Capture the cell that displays the provided text and extract its [X, Y] central coordinate. 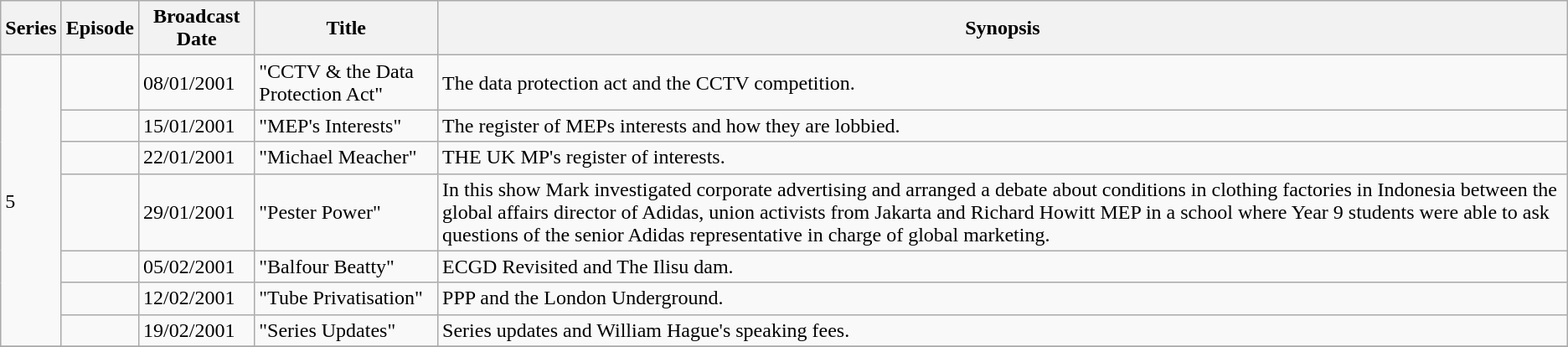
08/01/2001 [197, 82]
"Pester Power" [347, 212]
Series updates and William Hague's speaking fees. [1003, 330]
"Balfour Beatty" [347, 267]
22/01/2001 [197, 158]
15/01/2001 [197, 126]
19/02/2001 [197, 330]
THE UK MP's register of interests. [1003, 158]
05/02/2001 [197, 267]
12/02/2001 [197, 298]
Synopsis [1003, 28]
Broadcast Date [197, 28]
The data protection act and the CCTV competition. [1003, 82]
"Michael Meacher" [347, 158]
"MEP's Interests" [347, 126]
Episode [100, 28]
PPP and the London Underground. [1003, 298]
29/01/2001 [197, 212]
The register of MEPs interests and how they are lobbied. [1003, 126]
"Series Updates" [347, 330]
5 [31, 201]
Series [31, 28]
"Tube Privatisation" [347, 298]
ECGD Revisited and The Ilisu dam. [1003, 267]
Title [347, 28]
"CCTV & the Data Protection Act" [347, 82]
